Search for the cell housing the specified text and yield its (x, y) center coordinate. 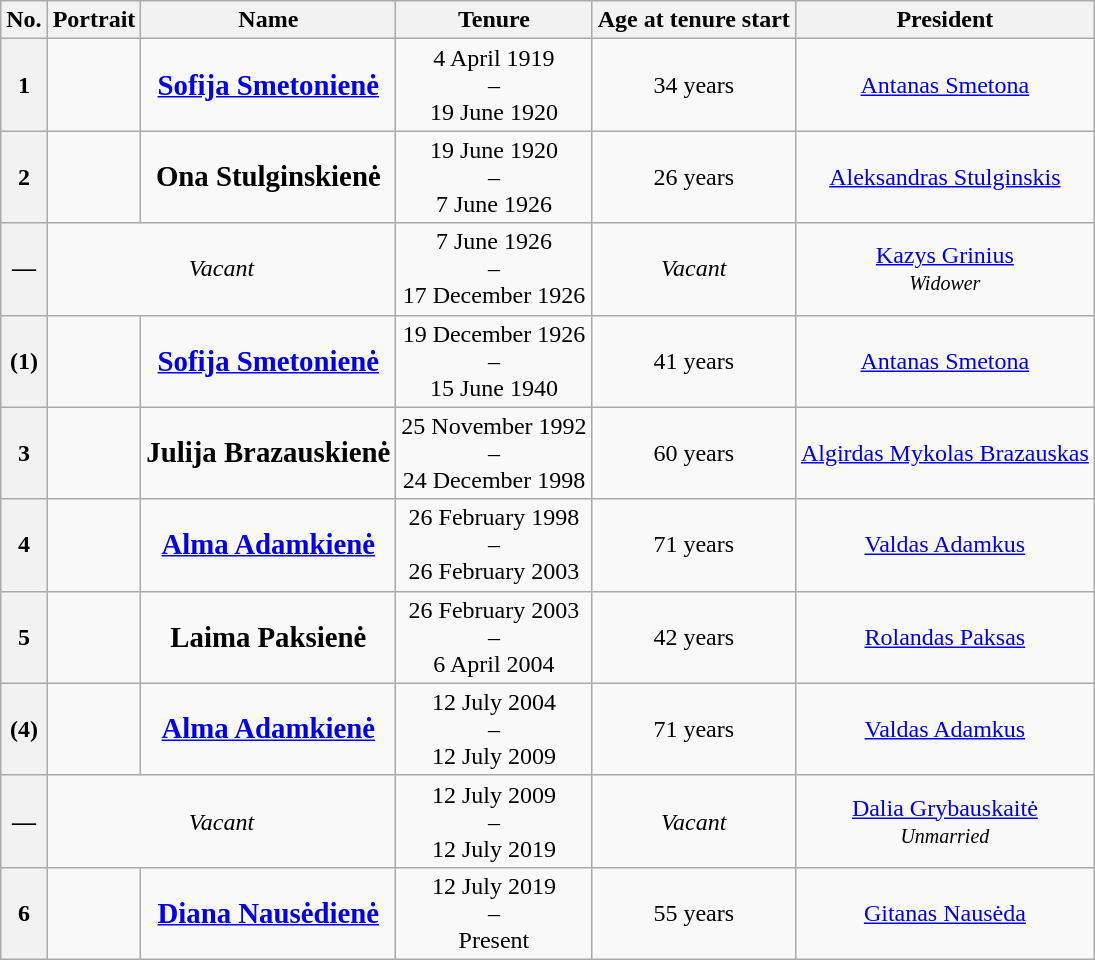
Algirdas Mykolas Brazauskas (944, 453)
34 years (694, 85)
Gitanas Nausėda (944, 913)
Age at tenure start (694, 20)
12 July 2004 – 12 July 2009 (494, 729)
25 November 1992 – 24 December 1998 (494, 453)
No. (24, 20)
Name (268, 20)
4 (24, 545)
2 (24, 177)
Julija Brazauskienė (268, 453)
7 June 1926 – 17 December 1926 (494, 269)
Kazys GriniusWidower (944, 269)
Tenure (494, 20)
26 years (694, 177)
12 July 2009 – 12 July 2019 (494, 821)
26 February 1998 – 26 February 2003 (494, 545)
President (944, 20)
5 (24, 637)
3 (24, 453)
12 July 2019 – Present (494, 913)
Dalia GrybauskaitėUnmarried (944, 821)
(1) (24, 361)
1 (24, 85)
(4) (24, 729)
Diana Nausėdienė (268, 913)
60 years (694, 453)
6 (24, 913)
19 June 1920 – 7 June 1926 (494, 177)
Ona Stulginskienė (268, 177)
Portrait (94, 20)
26 February 2003 – 6 April 2004 (494, 637)
Laima Paksienė (268, 637)
4 April 1919 – 19 June 1920 (494, 85)
19 December 1926 – 15 June 1940 (494, 361)
42 years (694, 637)
41 years (694, 361)
Rolandas Paksas (944, 637)
55 years (694, 913)
Aleksandras Stulginskis (944, 177)
